Return the [X, Y] coordinate for the center point of the cell that contains the specified text.  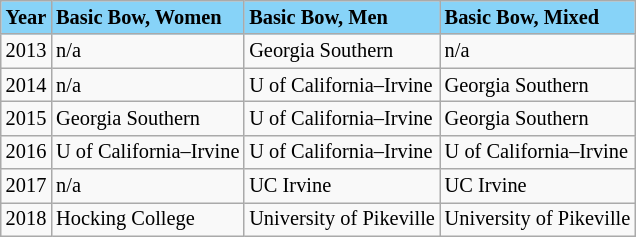
Hocking College [148, 219]
2016 [26, 152]
2017 [26, 186]
2013 [26, 51]
Basic Bow, Women [148, 17]
2014 [26, 85]
Year [26, 17]
2018 [26, 219]
Basic Bow, Mixed [538, 17]
2015 [26, 118]
Basic Bow, Men [342, 17]
